Output the [X, Y] coordinate of the center of the cell containing the given text.  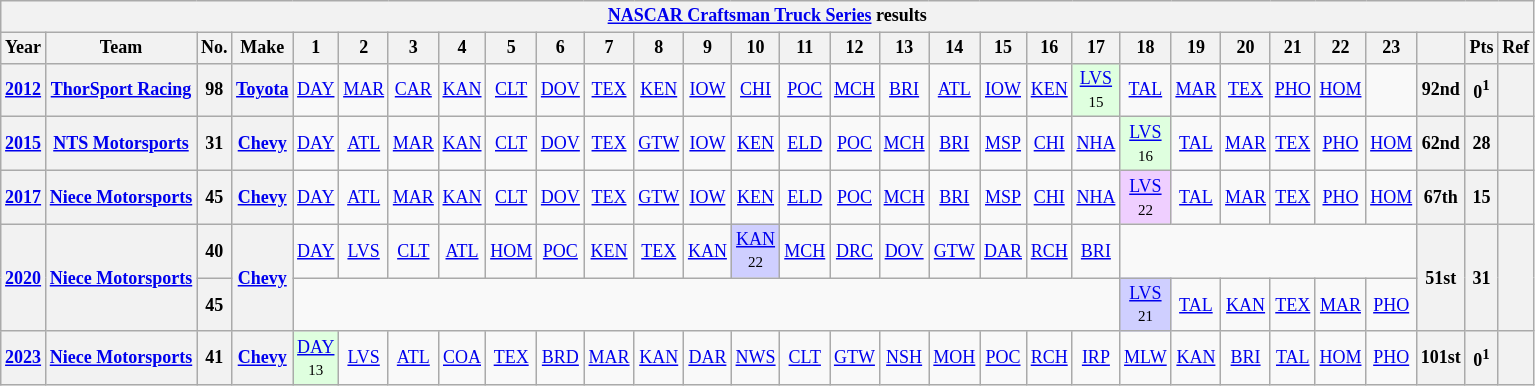
ThorSport Racing [120, 90]
COA [462, 358]
17 [1096, 48]
92nd [1442, 90]
DAY13 [316, 358]
14 [954, 48]
67th [1442, 197]
1 [316, 48]
3 [413, 48]
DRC [855, 251]
Team [120, 48]
101st [1442, 358]
2023 [24, 358]
Pts [1482, 48]
LVS16 [1146, 144]
NASCAR Craftsman Truck Series results [768, 16]
MOH [954, 358]
2015 [24, 144]
2 [364, 48]
28 [1482, 144]
BRD [561, 358]
KAN22 [756, 251]
62nd [1442, 144]
IRP [1096, 358]
11 [805, 48]
41 [214, 358]
40 [214, 251]
MLW [1146, 358]
16 [1049, 48]
5 [512, 48]
Make [262, 48]
No. [214, 48]
4 [462, 48]
Year [24, 48]
2020 [24, 278]
LVS15 [1096, 90]
51st [1442, 278]
9 [708, 48]
98 [214, 90]
21 [1292, 48]
12 [855, 48]
NSH [904, 358]
23 [1392, 48]
Ref [1516, 48]
2012 [24, 90]
8 [659, 48]
NWS [756, 358]
7 [609, 48]
22 [1340, 48]
NTS Motorsports [120, 144]
6 [561, 48]
10 [756, 48]
CAR [413, 90]
2017 [24, 197]
Toyota [262, 90]
20 [1246, 48]
LVS22 [1146, 197]
19 [1196, 48]
18 [1146, 48]
13 [904, 48]
LVS21 [1146, 305]
